Capture the cell that displays the provided text and extract its (X, Y) central coordinate. 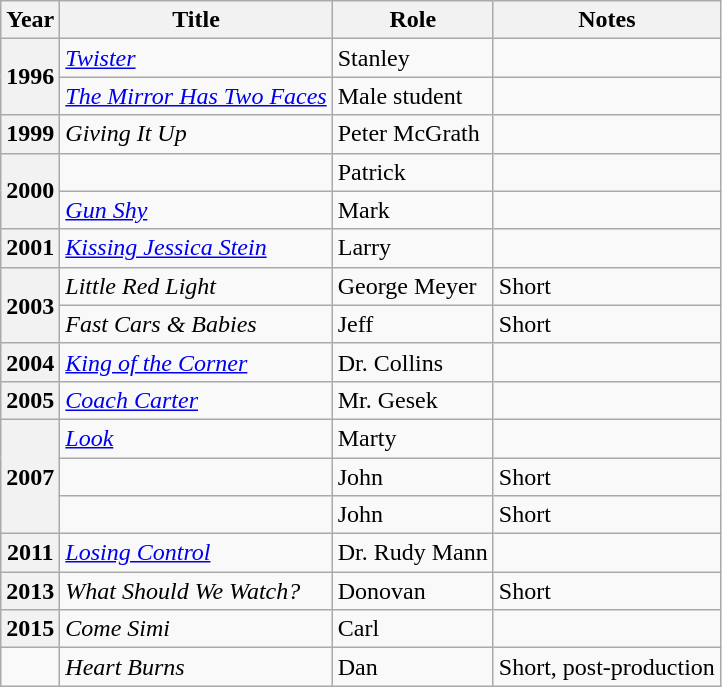
Title (196, 20)
Mark (412, 210)
Notes (606, 20)
Marty (412, 438)
Giving It Up (196, 134)
Gun Shy (196, 210)
Kissing Jessica Stein (196, 248)
2003 (30, 305)
George Meyer (412, 286)
2004 (30, 362)
Twister (196, 58)
Male student (412, 96)
Look (196, 438)
Dan (412, 667)
Short, post-production (606, 667)
Donovan (412, 591)
2013 (30, 591)
Fast Cars & Babies (196, 324)
The Mirror Has Two Faces (196, 96)
Coach Carter (196, 400)
Carl (412, 629)
2005 (30, 400)
Role (412, 20)
Peter McGrath (412, 134)
Stanley (412, 58)
Little Red Light (196, 286)
Heart Burns (196, 667)
2000 (30, 191)
1999 (30, 134)
2011 (30, 553)
Patrick (412, 172)
2001 (30, 248)
Year (30, 20)
2007 (30, 476)
Mr. Gesek (412, 400)
Dr. Collins (412, 362)
Dr. Rudy Mann (412, 553)
What Should We Watch? (196, 591)
1996 (30, 77)
Larry (412, 248)
Losing Control (196, 553)
Come Simi (196, 629)
Jeff (412, 324)
2015 (30, 629)
King of the Corner (196, 362)
